Identify which cell holds the provided text, then report its [X, Y] central coordinate. 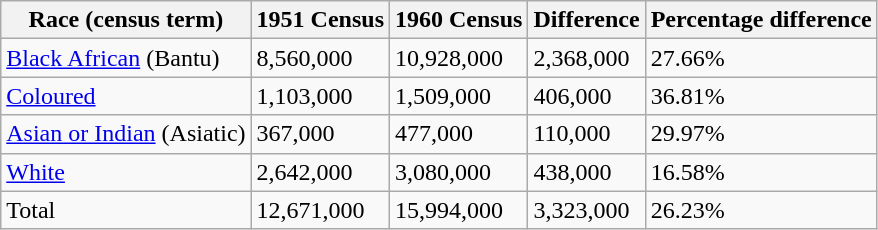
2,368,000 [586, 58]
1,103,000 [320, 96]
12,671,000 [320, 210]
Total [126, 210]
110,000 [586, 134]
2,642,000 [320, 172]
8,560,000 [320, 58]
406,000 [586, 96]
1,509,000 [459, 96]
15,994,000 [459, 210]
477,000 [459, 134]
367,000 [320, 134]
16.58% [761, 172]
27.66% [761, 58]
3,080,000 [459, 172]
Difference [586, 20]
Black African (Bantu) [126, 58]
438,000 [586, 172]
1960 Census [459, 20]
10,928,000 [459, 58]
Coloured [126, 96]
36.81% [761, 96]
Race (census term) [126, 20]
29.97% [761, 134]
26.23% [761, 210]
Asian or Indian (Asiatic) [126, 134]
1951 Census [320, 20]
3,323,000 [586, 210]
Percentage difference [761, 20]
White [126, 172]
